Find where the given text appears and provide that cell's center as [X, Y] coordinate. 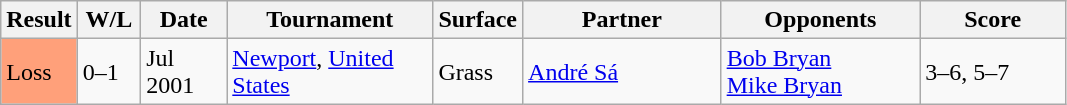
Surface [478, 20]
Tournament [330, 20]
Opponents [820, 20]
Partner [622, 20]
W/L [109, 20]
Score [993, 20]
Newport, United States [330, 72]
Grass [478, 72]
0–1 [109, 72]
3–6, 5–7 [993, 72]
Jul 2001 [184, 72]
Date [184, 20]
Bob Bryan Mike Bryan [820, 72]
André Sá [622, 72]
Result [39, 20]
Loss [39, 72]
